Output the (x, y) coordinate of the center of the cell containing the given text.  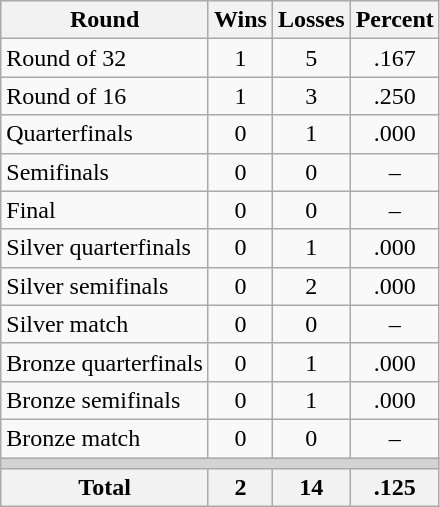
14 (311, 488)
Bronze match (105, 438)
Percent (394, 20)
5 (311, 58)
.167 (394, 58)
Semifinals (105, 172)
Bronze semifinals (105, 400)
Bronze quarterfinals (105, 362)
Quarterfinals (105, 134)
.125 (394, 488)
Round (105, 20)
Silver quarterfinals (105, 248)
Round of 16 (105, 96)
Total (105, 488)
.250 (394, 96)
Round of 32 (105, 58)
Silver match (105, 324)
Final (105, 210)
Silver semifinals (105, 286)
Wins (240, 20)
3 (311, 96)
Losses (311, 20)
